Return the (X, Y) coordinate for the center point of the cell that contains the specified text.  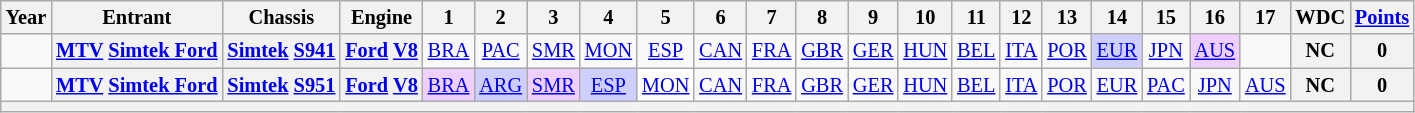
Simtek S941 (281, 51)
2 (500, 17)
11 (976, 17)
4 (608, 17)
1 (449, 17)
17 (1265, 17)
10 (925, 17)
14 (1117, 17)
7 (772, 17)
15 (1166, 17)
Year (26, 17)
9 (873, 17)
WDC (1321, 17)
Simtek S951 (281, 85)
12 (1021, 17)
8 (822, 17)
Points (1382, 17)
Chassis (281, 17)
13 (1066, 17)
3 (554, 17)
6 (720, 17)
ARG (500, 85)
Entrant (136, 17)
16 (1215, 17)
5 (666, 17)
Engine (381, 17)
